Find where the given text appears and provide that cell's center as (x, y) coordinate. 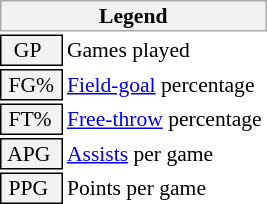
PPG (31, 188)
Free-throw percentage (166, 120)
FT% (31, 120)
Games played (166, 50)
Assists per game (166, 154)
Legend (134, 16)
APG (31, 154)
Points per game (166, 188)
FG% (31, 85)
GP (31, 50)
Field-goal percentage (166, 85)
